Capture the cell that displays the provided text and extract its [x, y] central coordinate. 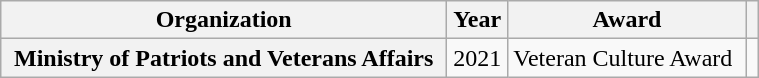
Ministry of Patriots and Veterans Affairs [224, 58]
2021 [478, 58]
Award [627, 20]
Organization [224, 20]
Year [478, 20]
Veteran Culture Award [627, 58]
